Return (x, y) of the center of cell containing provided text 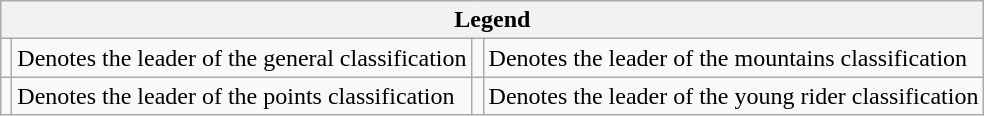
Denotes the leader of the general classification (242, 58)
Denotes the leader of the mountains classification (734, 58)
Denotes the leader of the points classification (242, 96)
Legend (492, 20)
Denotes the leader of the young rider classification (734, 96)
